From the cell containing the given text, extract its center point as (x, y) coordinate. 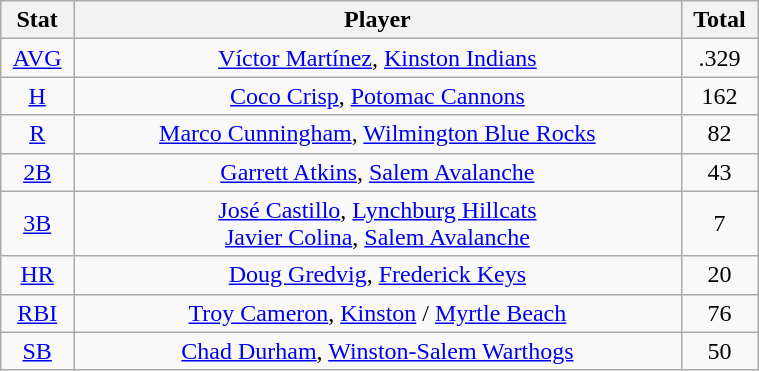
Total (719, 20)
43 (719, 172)
50 (719, 351)
H (38, 96)
76 (719, 313)
162 (719, 96)
Player (378, 20)
AVG (38, 58)
HR (38, 275)
Doug Gredvig, Frederick Keys (378, 275)
Troy Cameron, Kinston / Myrtle Beach (378, 313)
Víctor Martínez, Kinston Indians (378, 58)
SB (38, 351)
.329 (719, 58)
José Castillo, Lynchburg Hillcats Javier Colina, Salem Avalanche (378, 224)
Chad Durham, Winston-Salem Warthogs (378, 351)
7 (719, 224)
RBI (38, 313)
2B (38, 172)
82 (719, 134)
Marco Cunningham, Wilmington Blue Rocks (378, 134)
3B (38, 224)
20 (719, 275)
R (38, 134)
Coco Crisp, Potomac Cannons (378, 96)
Stat (38, 20)
Garrett Atkins, Salem Avalanche (378, 172)
